Capture the cell that displays the provided text and extract its (X, Y) central coordinate. 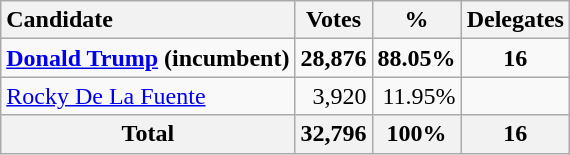
11.95% (416, 96)
Donald Trump (incumbent) (148, 58)
Votes (334, 20)
Rocky De La Fuente (148, 96)
100% (416, 134)
Candidate (148, 20)
28,876 (334, 58)
32,796 (334, 134)
3,920 (334, 96)
% (416, 20)
Total (148, 134)
88.05% (416, 58)
Delegates (515, 20)
